Output the [x, y] coordinate of the center of the cell containing the given text.  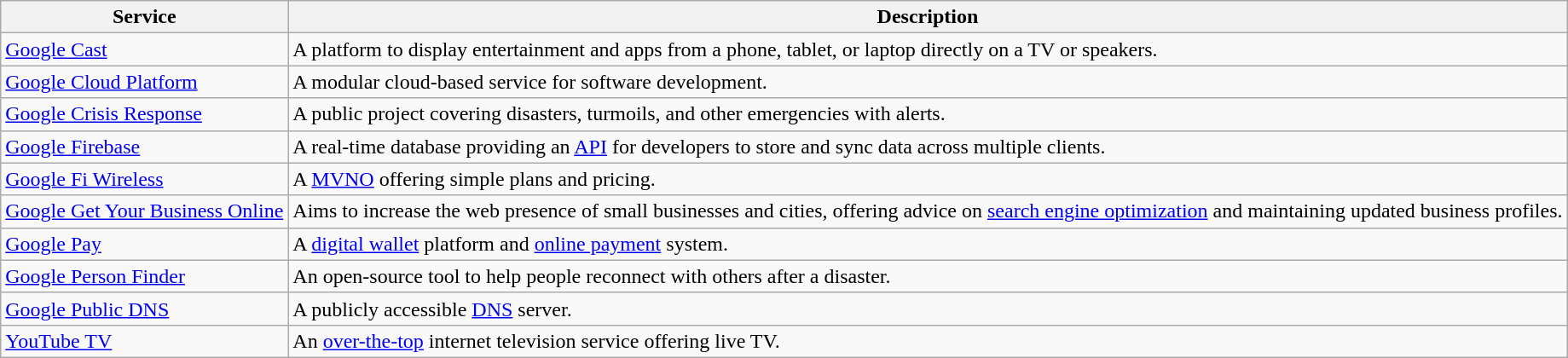
A digital wallet platform and online payment system. [928, 244]
Google Public DNS [145, 309]
YouTube TV [145, 341]
Google Cloud Platform [145, 82]
An over-the-top internet television service offering live TV. [928, 341]
Description [928, 17]
A modular cloud-based service for software development. [928, 82]
Google Crisis Response [145, 114]
An open-source tool to help people reconnect with others after a disaster. [928, 276]
A MVNO offering simple plans and pricing. [928, 179]
Google Pay [145, 244]
Google Cast [145, 49]
Google Person Finder [145, 276]
Service [145, 17]
A platform to display entertainment and apps from a phone, tablet, or laptop directly on a TV or speakers. [928, 49]
A public project covering disasters, turmoils, and other emergencies with alerts. [928, 114]
A publicly accessible DNS server. [928, 309]
Google Firebase [145, 147]
Google Get Your Business Online [145, 211]
Google Fi Wireless [145, 179]
A real-time database providing an API for developers to store and sync data across multiple clients. [928, 147]
